Scan for the cell matching the given text and deliver its (X, Y) coordinate at center. 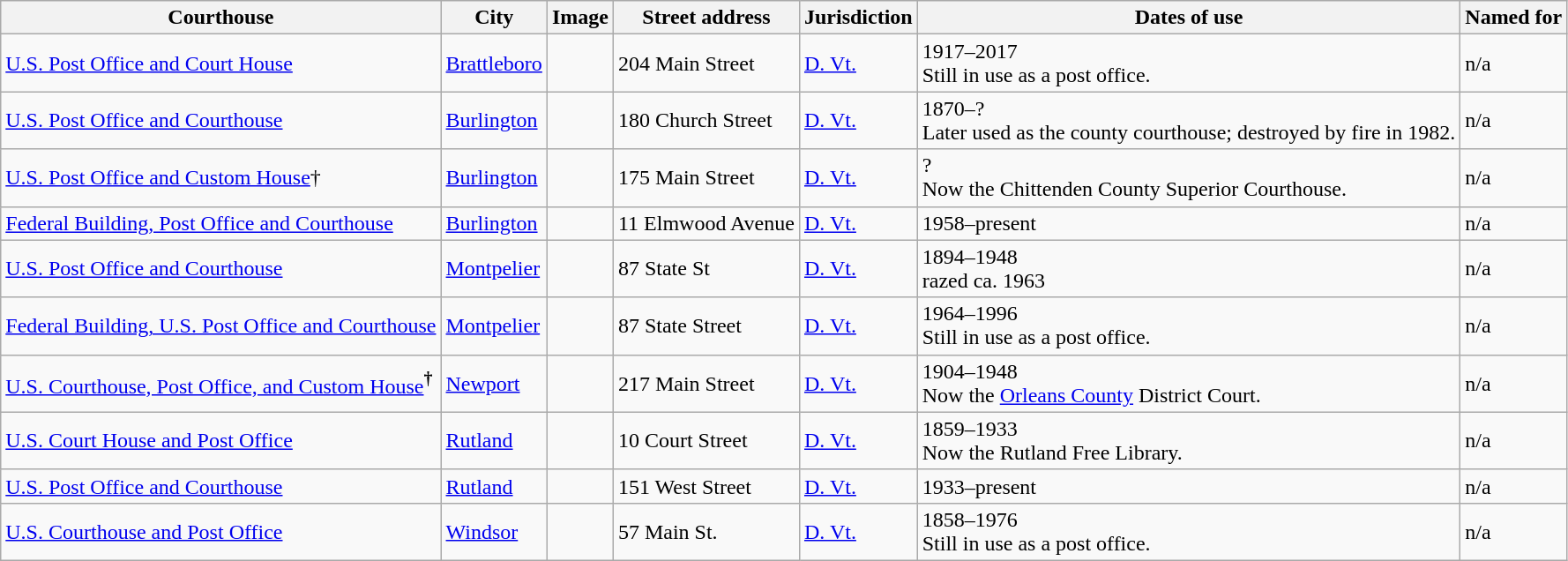
U.S. Courthouse and Post Office (220, 531)
175 Main Street (706, 178)
City (494, 18)
U.S. Courthouse, Post Office, and Custom House† (220, 383)
Windsor (494, 531)
1964–1996Still in use as a post office. (1189, 326)
?Now the Chittenden County Superior Courthouse. (1189, 178)
U.S. Court House and Post Office (220, 441)
217 Main Street (706, 383)
1859–1933Now the Rutland Free Library. (1189, 441)
Image (580, 18)
87 State Street (706, 326)
1933–present (1189, 486)
10 Court Street (706, 441)
151 West Street (706, 486)
11 Elmwood Avenue (706, 223)
1958–present (1189, 223)
Federal Building, U.S. Post Office and Courthouse (220, 326)
1904–1948Now the Orleans County District Court. (1189, 383)
1870–?Later used as the county courthouse; destroyed by fire in 1982. (1189, 120)
Brattleboro (494, 64)
87 State St (706, 268)
U.S. Post Office and Custom House† (220, 178)
Federal Building, Post Office and Courthouse (220, 223)
1917–2017Still in use as a post office. (1189, 64)
204 Main Street (706, 64)
Street address (706, 18)
1858–1976Still in use as a post office. (1189, 531)
Jurisdiction (858, 18)
Dates of use (1189, 18)
U.S. Post Office and Court House (220, 64)
57 Main St. (706, 531)
Newport (494, 383)
1894–1948razed ca. 1963 (1189, 268)
180 Church Street (706, 120)
Named for (1513, 18)
Courthouse (220, 18)
